Detect which cell encompasses the target text, then output its (x, y) center coordinate. 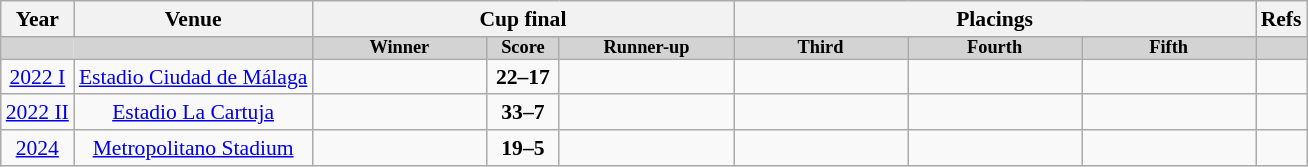
Score (522, 48)
Estadio Ciudad de Málaga (194, 77)
Placings (995, 19)
Third (821, 48)
Refs (1282, 19)
Estadio La Cartuja (194, 113)
Fifth (1169, 48)
2022 II (38, 113)
33–7 (522, 113)
22–17 (522, 77)
Winner (399, 48)
2022 I (38, 77)
Fourth (995, 48)
Runner-up (646, 48)
19–5 (522, 148)
Venue (194, 19)
Metropolitano Stadium (194, 148)
2024 (38, 148)
Cup final (522, 19)
Year (38, 19)
